Scan for the cell matching the given text and deliver its (x, y) coordinate at center. 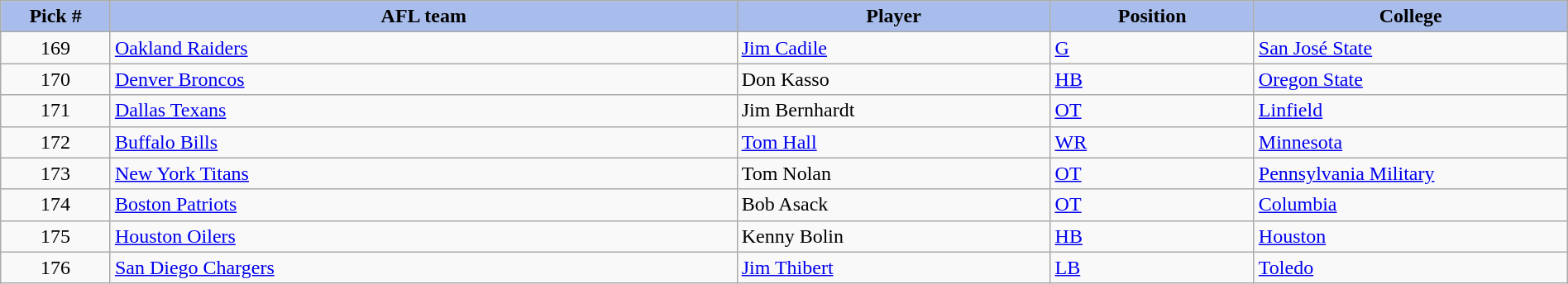
173 (56, 173)
Houston Oilers (423, 236)
Boston Patriots (423, 205)
Dallas Texans (423, 111)
New York Titans (423, 173)
Houston (1411, 236)
Jim Cadile (893, 48)
San Diego Chargers (423, 267)
170 (56, 79)
Player (893, 17)
AFL team (423, 17)
172 (56, 142)
Minnesota (1411, 142)
171 (56, 111)
LB (1152, 267)
Jim Thibert (893, 267)
176 (56, 267)
San José State (1411, 48)
Linfield (1411, 111)
174 (56, 205)
Oregon State (1411, 79)
College (1411, 17)
Toledo (1411, 267)
Denver Broncos (423, 79)
WR (1152, 142)
175 (56, 236)
Columbia (1411, 205)
Pennsylvania Military (1411, 173)
Jim Bernhardt (893, 111)
Pick # (56, 17)
Tom Hall (893, 142)
Position (1152, 17)
Bob Asack (893, 205)
Kenny Bolin (893, 236)
Oakland Raiders (423, 48)
G (1152, 48)
Buffalo Bills (423, 142)
Don Kasso (893, 79)
169 (56, 48)
Tom Nolan (893, 173)
